Search for the cell housing the specified text and yield its [X, Y] center coordinate. 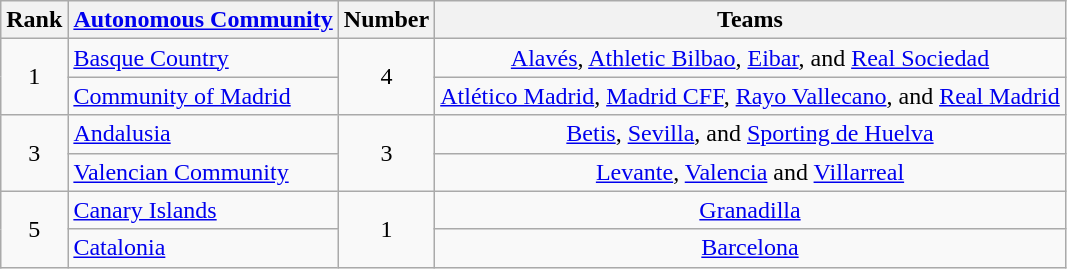
5 [34, 229]
Community of Madrid [203, 96]
Rank [34, 20]
4 [386, 77]
Atlético Madrid, Madrid CFF, Rayo Vallecano, and Real Madrid [750, 96]
Alavés, Athletic Bilbao, Eibar, and Real Sociedad [750, 58]
Andalusia [203, 134]
Barcelona [750, 248]
Autonomous Community [203, 20]
Levante, Valencia and Villarreal [750, 172]
Canary Islands [203, 210]
Number [386, 20]
Valencian Community [203, 172]
Teams [750, 20]
Betis, Sevilla, and Sporting de Huelva [750, 134]
Granadilla [750, 210]
Catalonia [203, 248]
Basque Country [203, 58]
